Output the [X, Y] coordinate of the center of the cell containing the given text.  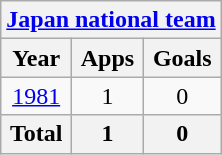
Total [36, 134]
Year [36, 58]
Japan national team [111, 20]
Goals [182, 58]
1981 [36, 96]
Apps [108, 58]
